Detect which cell encompasses the target text, then output its (x, y) center coordinate. 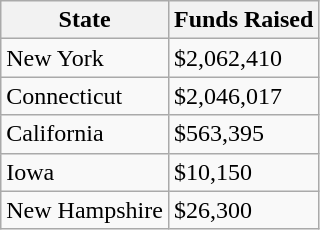
$26,300 (243, 210)
Connecticut (85, 96)
California (85, 134)
State (85, 20)
New Hampshire (85, 210)
$10,150 (243, 172)
$2,046,017 (243, 96)
New York (85, 58)
$2,062,410 (243, 58)
Funds Raised (243, 20)
Iowa (85, 172)
$563,395 (243, 134)
